Pinpoint the cell where the given text exists, returning its (X, Y) midpoint coordinate. 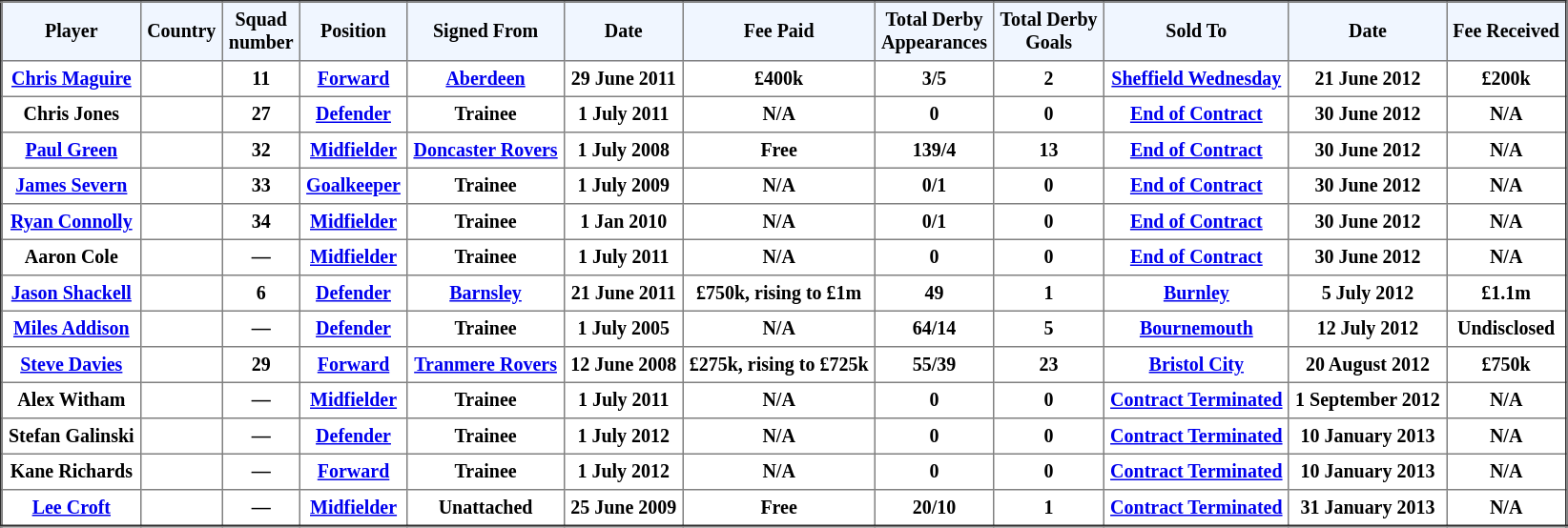
1 September 2012 (1368, 400)
Position (353, 31)
Lee Croft (72, 508)
Paul Green (72, 151)
£750k (1507, 365)
Jason Shackell (72, 294)
Doncaster Rovers (486, 151)
11 (261, 79)
Steve Davies (72, 365)
1 July 2009 (624, 186)
12 July 2012 (1368, 329)
Goalkeeper (353, 186)
£750k, rising to £1m (778, 294)
Total Derby Goals (1049, 31)
1 July 2005 (624, 329)
£400k (778, 79)
20 August 2012 (1368, 365)
5 July 2012 (1368, 294)
Country (181, 31)
Aberdeen (486, 79)
Miles Addison (72, 329)
64/14 (935, 329)
Ryan Connolly (72, 222)
1 July 2008 (624, 151)
23 (1049, 365)
Total DerbyAppearances (935, 31)
Bristol City (1196, 365)
Barnsley (486, 294)
21 June 2012 (1368, 79)
Unattached (486, 508)
139/4 (935, 151)
Aaron Cole (72, 257)
Stefan Galinski (72, 437)
27 (261, 114)
6 (261, 294)
21 June 2011 (624, 294)
Sold To (1196, 31)
Player (72, 31)
Chris Jones (72, 114)
31 January 2013 (1368, 508)
Fee Received (1507, 31)
Alex Witham (72, 400)
Tranmere Rovers (486, 365)
34 (261, 222)
32 (261, 151)
33 (261, 186)
13 (1049, 151)
Chris Maguire (72, 79)
Sheffield Wednesday (1196, 79)
Kane Richards (72, 472)
James Severn (72, 186)
2 (1049, 79)
20/10 (935, 508)
Bournemouth (1196, 329)
£275k, rising to £725k (778, 365)
55/39 (935, 365)
£1.1m (1507, 294)
Signed From (486, 31)
49 (935, 294)
5 (1049, 329)
Undisclosed (1507, 329)
£200k (1507, 79)
29 June 2011 (624, 79)
Squadnumber (261, 31)
25 June 2009 (624, 508)
12 June 2008 (624, 365)
Burnley (1196, 294)
Fee Paid (778, 31)
1 Jan 2010 (624, 222)
3/5 (935, 79)
29 (261, 365)
